Detect which cell encompasses the target text, then output its (X, Y) center coordinate. 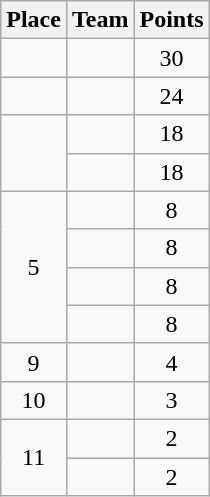
11 (34, 457)
3 (172, 400)
Points (172, 20)
10 (34, 400)
Place (34, 20)
4 (172, 362)
30 (172, 58)
24 (172, 96)
5 (34, 267)
Team (100, 20)
9 (34, 362)
